Identify which cell holds the provided text, then report its (x, y) central coordinate. 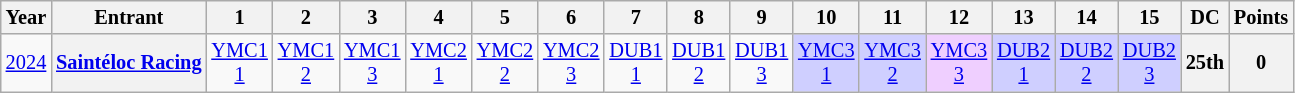
2024 (26, 63)
DUB23 (1150, 63)
4 (438, 17)
Saintéloc Racing (128, 63)
Points (1261, 17)
YMC11 (239, 63)
11 (892, 17)
8 (698, 17)
25th (1205, 63)
DUB13 (762, 63)
DUB11 (636, 63)
14 (1086, 17)
YMC23 (571, 63)
YMC32 (892, 63)
Entrant (128, 17)
DUB21 (1024, 63)
6 (571, 17)
15 (1150, 17)
DUB22 (1086, 63)
10 (826, 17)
YMC22 (505, 63)
DC (1205, 17)
0 (1261, 63)
3 (372, 17)
Year (26, 17)
5 (505, 17)
YMC12 (306, 63)
7 (636, 17)
9 (762, 17)
1 (239, 17)
13 (1024, 17)
YMC13 (372, 63)
2 (306, 17)
YMC31 (826, 63)
YMC21 (438, 63)
DUB12 (698, 63)
12 (959, 17)
YMC33 (959, 63)
